Search for the cell housing the specified text and yield its (x, y) center coordinate. 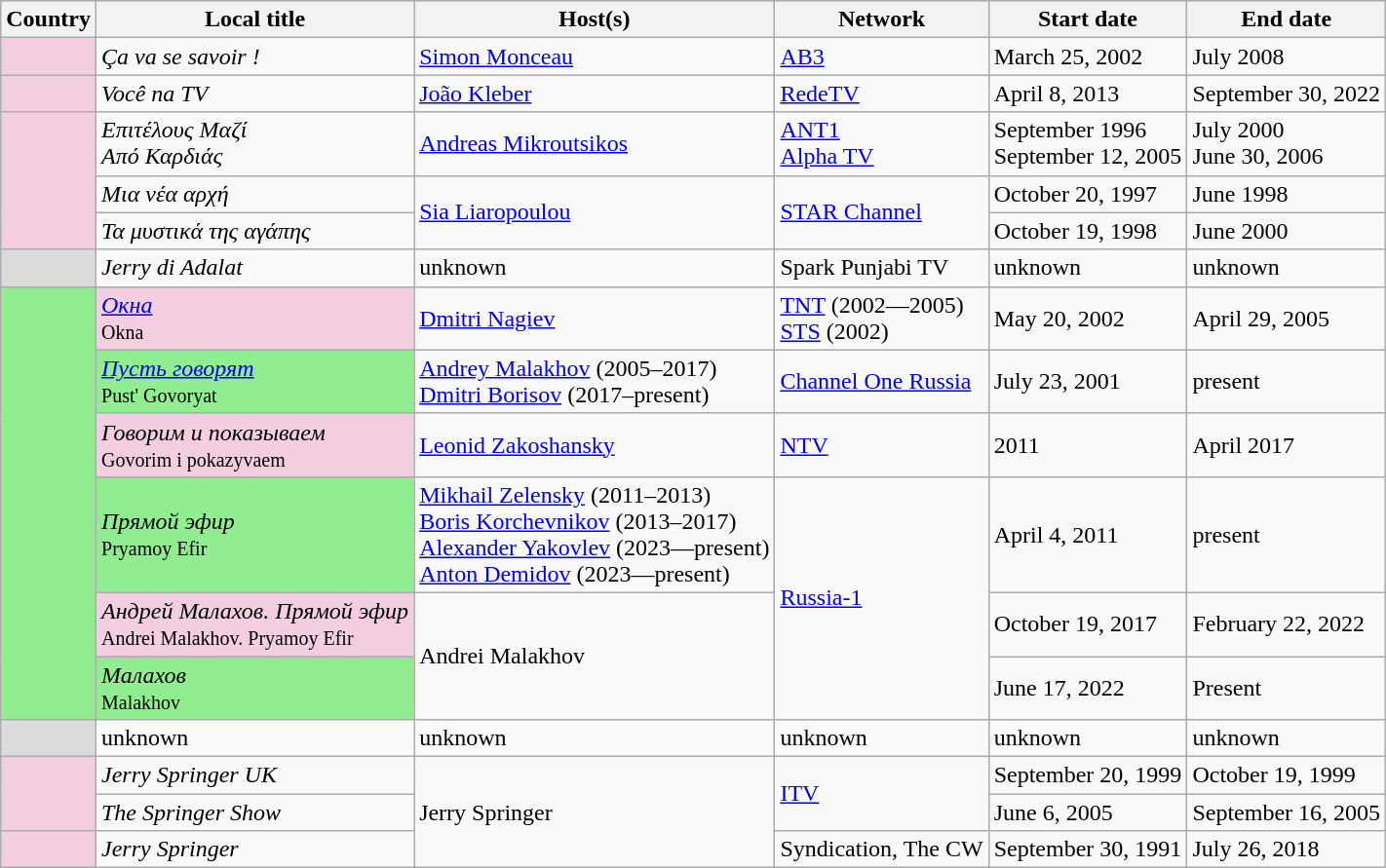
Você na TV (254, 94)
ITV (881, 794)
End date (1287, 19)
July 2000June 30, 2006 (1287, 144)
October 19, 2017 (1088, 623)
February 22, 2022 (1287, 623)
March 25, 2002 (1088, 57)
July 2008 (1287, 57)
Local title (254, 19)
Andrei Malakhov (595, 656)
Jerry di Adalat (254, 268)
Sia Liaropoulou (595, 212)
NTV (881, 444)
Andrey Malakhov (2005–2017)Dmitri Borisov (2017–present) (595, 382)
RedeTV (881, 94)
July 26, 2018 (1287, 849)
Mikhail Zelensky (2011–2013)Boris Korchevnikov (2013–2017)Alexander Yakovlev (2023—present)Anton Demidov (2023—present) (595, 534)
April 4, 2011 (1088, 534)
Μια νέα αρχή (254, 194)
João Kleber (595, 94)
October 19, 1999 (1287, 775)
Пусть говорятPust' Govoryat (254, 382)
April 29, 2005 (1287, 318)
TNT (2002—2005)STS (2002) (881, 318)
Russia-1 (881, 598)
ОкнаOkna (254, 318)
Network (881, 19)
Spark Punjabi TV (881, 268)
Андрей Малахов. Прямой эфирAndrei Malakhov. Pryamoy Efir (254, 623)
МалаховMalakhov (254, 688)
2011 (1088, 444)
Τα μυστικά της αγάπης (254, 231)
October 19, 1998 (1088, 231)
Επιτέλους ΜαζίΑπό Καρδιάς (254, 144)
June 6, 2005 (1088, 812)
Dmitri Nagiev (595, 318)
June 2000 (1287, 231)
Present (1287, 688)
April 2017 (1287, 444)
The Springer Show (254, 812)
Говорим и показываемGovorim i pokazyvaem (254, 444)
Leonid Zakoshansky (595, 444)
September 1996September 12, 2005 (1088, 144)
AB3 (881, 57)
Host(s) (595, 19)
April 8, 2013 (1088, 94)
September 16, 2005 (1287, 812)
September 20, 1999 (1088, 775)
Jerry Springer UK (254, 775)
Channel One Russia (881, 382)
September 30, 2022 (1287, 94)
Ça va se savoir ! (254, 57)
Прямой эфирPryamoy Efir (254, 534)
October 20, 1997 (1088, 194)
June 17, 2022 (1088, 688)
Start date (1088, 19)
Syndication, The CW (881, 849)
September 30, 1991 (1088, 849)
ANT1Alpha TV (881, 144)
May 20, 2002 (1088, 318)
July 23, 2001 (1088, 382)
STAR Channel (881, 212)
Country (49, 19)
June 1998 (1287, 194)
Andreas Mikroutsikos (595, 144)
Simon Monceau (595, 57)
